Pinpoint the cell where the given text exists, returning its [X, Y] midpoint coordinate. 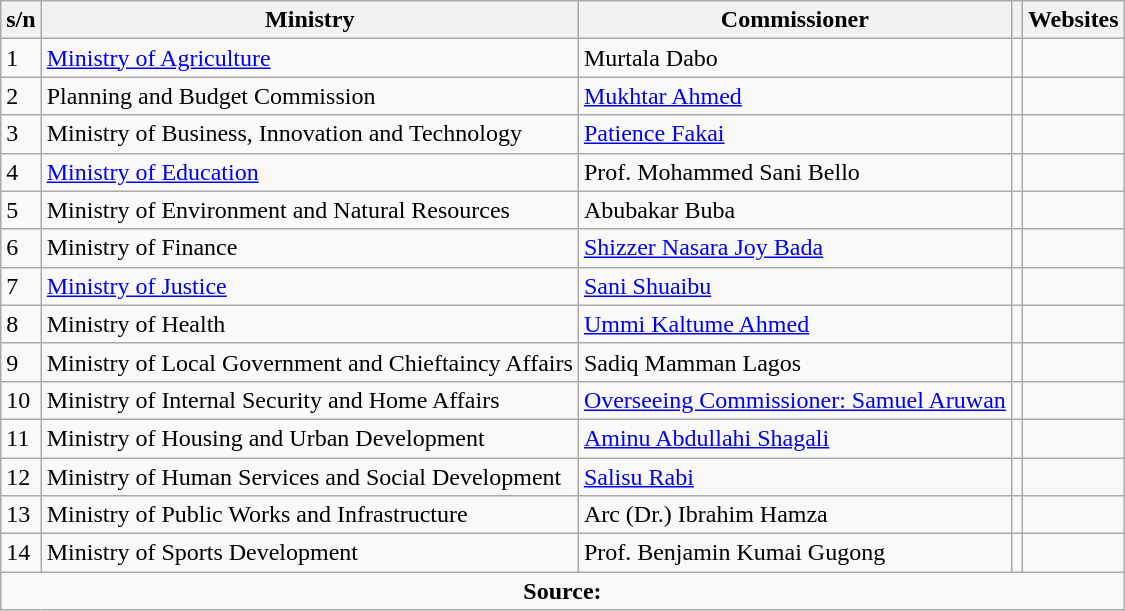
11 [21, 438]
12 [21, 477]
Commissioner [794, 20]
Ministry of Education [310, 172]
Ministry of Finance [310, 248]
Ministry of Public Works and Infrastructure [310, 515]
9 [21, 362]
Shizzer Nasara Joy Bada [794, 248]
Ummi Kaltume Ahmed [794, 324]
1 [21, 58]
7 [21, 286]
3 [21, 134]
5 [21, 210]
Mukhtar Ahmed [794, 96]
2 [21, 96]
Source: [562, 591]
Ministry of Housing and Urban Development [310, 438]
Planning and Budget Commission [310, 96]
4 [21, 172]
Ministry of Environment and Natural Resources [310, 210]
Ministry of Internal Security and Home Affairs [310, 400]
Salisu Rabi [794, 477]
13 [21, 515]
Arc (Dr.) Ibrahim Hamza [794, 515]
Ministry of Human Services and Social Development [310, 477]
Prof. Mohammed Sani Bello [794, 172]
Aminu Abdullahi Shagali [794, 438]
Patience Fakai [794, 134]
Ministry of Local Government and Chieftaincy Affairs [310, 362]
Ministry of Health [310, 324]
Ministry of Sports Development [310, 553]
Murtala Dabo [794, 58]
6 [21, 248]
8 [21, 324]
10 [21, 400]
Ministry of Justice [310, 286]
Ministry of Business, Innovation and Technology [310, 134]
Abubakar Buba [794, 210]
Ministry [310, 20]
Overseeing Commissioner: Samuel Aruwan [794, 400]
Sadiq Mamman Lagos [794, 362]
s/n [21, 20]
14 [21, 553]
Prof. Benjamin Kumai Gugong [794, 553]
Ministry of Agriculture [310, 58]
Websites [1073, 20]
Sani Shuaibu [794, 286]
